Pinpoint the cell where the given text exists, returning its [x, y] midpoint coordinate. 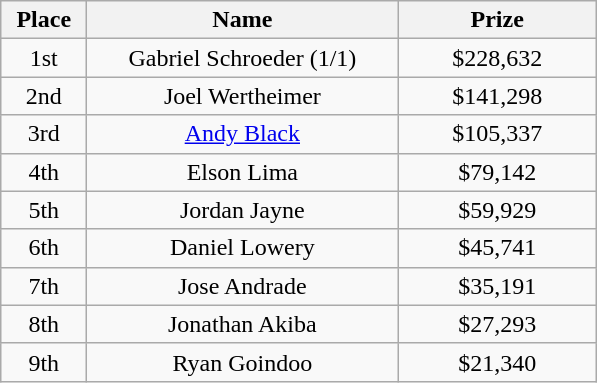
8th [44, 324]
Gabriel Schroeder (1/1) [242, 58]
Jordan Jayne [242, 210]
Jonathan Akiba [242, 324]
3rd [44, 134]
6th [44, 248]
2nd [44, 96]
Jose Andrade [242, 286]
$35,191 [498, 286]
Elson Lima [242, 172]
9th [44, 362]
1st [44, 58]
$228,632 [498, 58]
5th [44, 210]
Place [44, 20]
Ryan Goindoo [242, 362]
7th [44, 286]
Name [242, 20]
Andy Black [242, 134]
4th [44, 172]
$27,293 [498, 324]
Joel Wertheimer [242, 96]
$79,142 [498, 172]
$141,298 [498, 96]
Daniel Lowery [242, 248]
$45,741 [498, 248]
$21,340 [498, 362]
Prize [498, 20]
$59,929 [498, 210]
$105,337 [498, 134]
